Search for the cell housing the specified text and yield its [x, y] center coordinate. 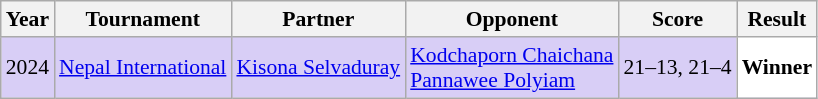
2024 [28, 68]
Nepal International [142, 68]
Winner [778, 68]
Score [678, 19]
21–13, 21–4 [678, 68]
Tournament [142, 19]
Partner [318, 19]
Kodchaporn Chaichana Pannawee Polyiam [512, 68]
Year [28, 19]
Kisona Selvaduray [318, 68]
Opponent [512, 19]
Result [778, 19]
